Find where the given text appears and provide that cell's center as [x, y] coordinate. 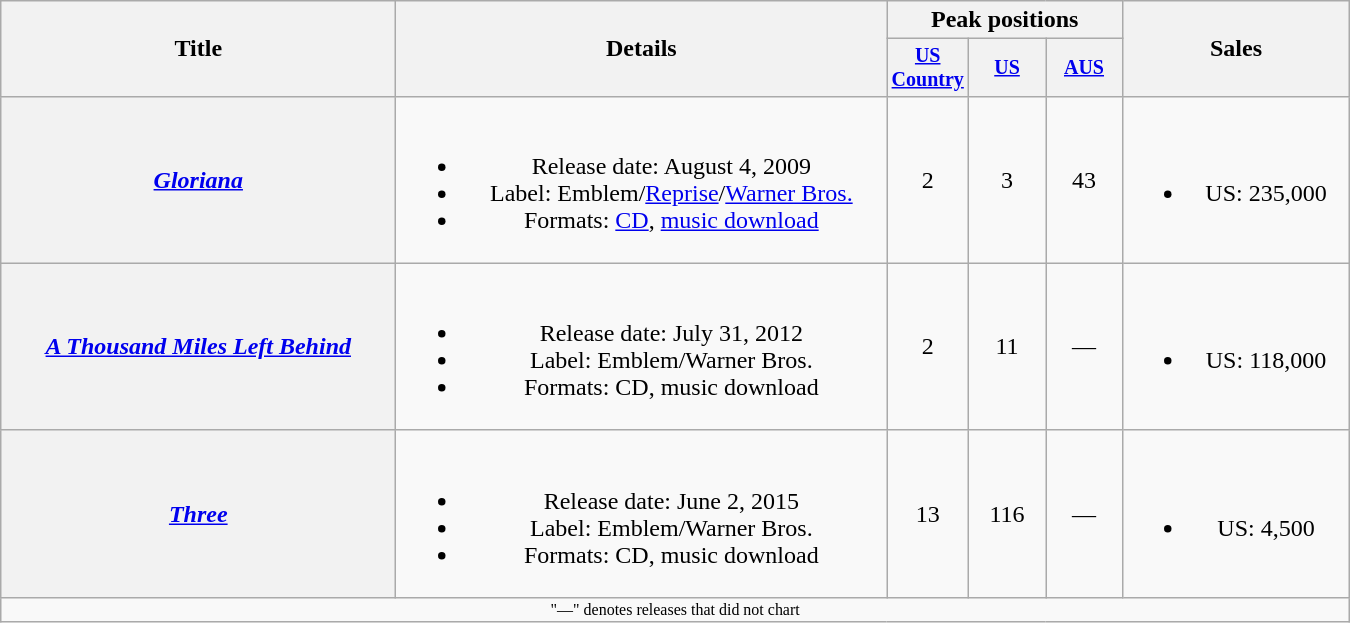
3 [1008, 180]
US Country [928, 68]
Release date: August 4, 2009Label: Emblem/Reprise/Warner Bros.Formats: CD, music download [642, 180]
Release date: July 31, 2012Label: Emblem/Warner Bros.Formats: CD, music download [642, 346]
13 [928, 514]
Peak positions [1005, 20]
Details [642, 49]
US: 4,500 [1236, 514]
US: 235,000 [1236, 180]
US [1008, 68]
Sales [1236, 49]
Release date: June 2, 2015Label: Emblem/Warner Bros.Formats: CD, music download [642, 514]
A Thousand Miles Left Behind [198, 346]
AUS [1084, 68]
US: 118,000 [1236, 346]
"—" denotes releases that did not chart [676, 609]
43 [1084, 180]
Three [198, 514]
116 [1008, 514]
Title [198, 49]
11 [1008, 346]
Gloriana [198, 180]
